Provide the (X, Y) coordinate of the cell's center where the given text is located.  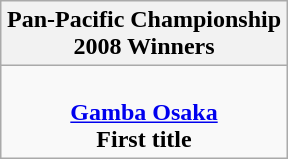
Gamba OsakaFirst title (144, 112)
Pan-Pacific Championship2008 Winners (144, 34)
